Search for the cell housing the specified text and yield its [X, Y] center coordinate. 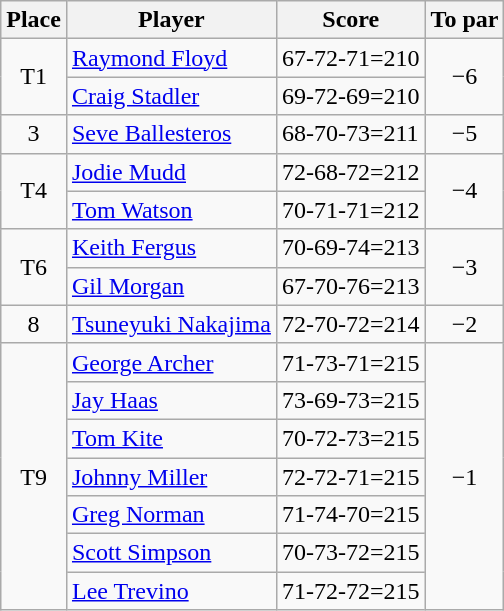
Jay Haas [171, 400]
Tsuneyuki Nakajima [171, 324]
−2 [464, 324]
Place [34, 20]
Gil Morgan [171, 286]
Jodie Mudd [171, 172]
To par [464, 20]
67-72-71=210 [350, 58]
69-72-69=210 [350, 96]
T1 [34, 77]
70-69-74=213 [350, 248]
71-72-72=215 [350, 591]
70-72-73=215 [350, 438]
−5 [464, 134]
73-69-73=215 [350, 400]
Lee Trevino [171, 591]
Player [171, 20]
Johnny Miller [171, 477]
−4 [464, 191]
−1 [464, 476]
67-70-76=213 [350, 286]
Raymond Floyd [171, 58]
72-72-71=215 [350, 477]
3 [34, 134]
Tom Watson [171, 210]
T9 [34, 476]
72-70-72=214 [350, 324]
Tom Kite [171, 438]
−6 [464, 77]
T4 [34, 191]
70-73-72=215 [350, 553]
Keith Fergus [171, 248]
Score [350, 20]
T6 [34, 267]
Craig Stadler [171, 96]
Greg Norman [171, 515]
8 [34, 324]
71-74-70=215 [350, 515]
70-71-71=212 [350, 210]
Seve Ballesteros [171, 134]
−3 [464, 267]
71-73-71=215 [350, 362]
Scott Simpson [171, 553]
68-70-73=211 [350, 134]
George Archer [171, 362]
72-68-72=212 [350, 172]
